Scan for the cell matching the given text and deliver its [x, y] coordinate at center. 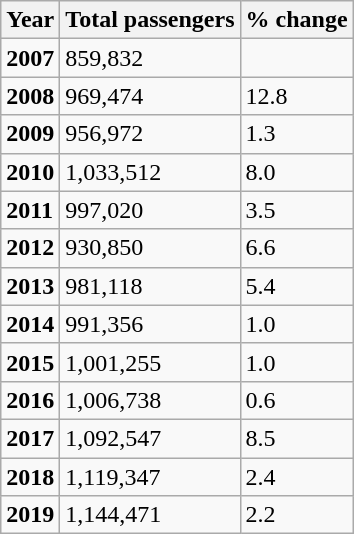
2017 [30, 438]
2007 [30, 58]
2011 [30, 210]
2010 [30, 172]
0.6 [296, 400]
930,850 [150, 248]
1,006,738 [150, 400]
2.2 [296, 515]
2012 [30, 248]
% change [296, 20]
2015 [30, 362]
981,118 [150, 286]
2018 [30, 477]
991,356 [150, 324]
1,144,471 [150, 515]
8.5 [296, 438]
12.8 [296, 96]
2014 [30, 324]
997,020 [150, 210]
2019 [30, 515]
969,474 [150, 96]
5.4 [296, 286]
Total passengers [150, 20]
3.5 [296, 210]
1,001,255 [150, 362]
1,033,512 [150, 172]
2.4 [296, 477]
1.3 [296, 134]
Year [30, 20]
2008 [30, 96]
859,832 [150, 58]
2009 [30, 134]
2016 [30, 400]
2013 [30, 286]
8.0 [296, 172]
956,972 [150, 134]
6.6 [296, 248]
1,092,547 [150, 438]
1,119,347 [150, 477]
